Capture the cell that displays the provided text and extract its [x, y] central coordinate. 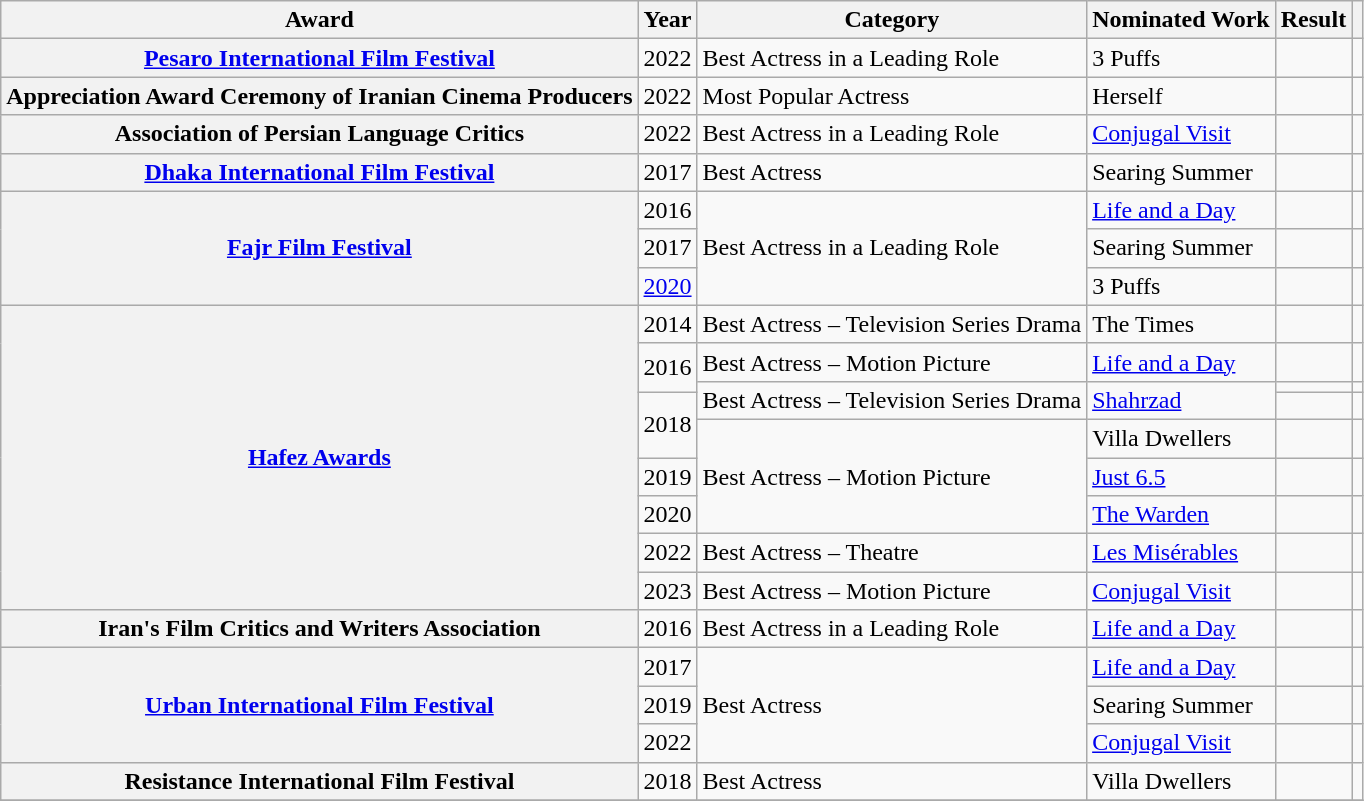
Best Actress – Theatre [892, 553]
Herself [1182, 96]
2023 [668, 591]
Les Misérables [1182, 553]
Urban International Film Festival [320, 705]
Dhaka International Film Festival [320, 172]
Year [668, 20]
2014 [668, 324]
Resistance International Film Festival [320, 781]
Fajr Film Festival [320, 248]
Most Popular Actress [892, 96]
Award [320, 20]
Association of Persian Language Critics [320, 134]
Appreciation Award Ceremony of Iranian Cinema Producers [320, 96]
The Times [1182, 324]
Hafez Awards [320, 457]
Nominated Work [1182, 20]
Pesaro International Film Festival [320, 58]
Just 6.5 [1182, 477]
Result [1313, 20]
Iran's Film Critics and Writers Association [320, 629]
The Warden [1182, 515]
Shahrzad [1182, 400]
Category [892, 20]
